Pinpoint the cell where the given text exists, returning its [X, Y] midpoint coordinate. 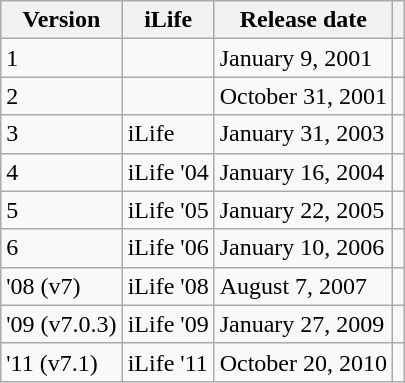
October 31, 2001 [303, 96]
iLife '06 [168, 248]
iLife '08 [168, 286]
iLife '04 [168, 172]
'08 (v7) [62, 286]
August 7, 2007 [303, 286]
January 9, 2001 [303, 58]
Version [62, 20]
'11 (v7.1) [62, 362]
4 [62, 172]
iLife '05 [168, 210]
iLife '09 [168, 324]
Release date [303, 20]
January 27, 2009 [303, 324]
October 20, 2010 [303, 362]
1 [62, 58]
January 10, 2006 [303, 248]
January 22, 2005 [303, 210]
2 [62, 96]
iLife '11 [168, 362]
January 16, 2004 [303, 172]
January 31, 2003 [303, 134]
5 [62, 210]
3 [62, 134]
'09 (v7.0.3) [62, 324]
6 [62, 248]
